Return the (X, Y) coordinate for the center point of the cell that contains the specified text.  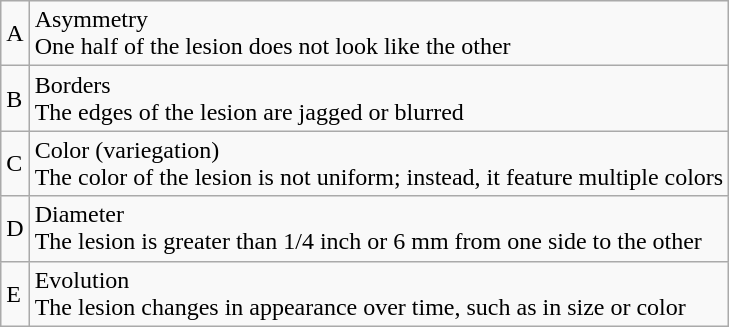
A (15, 34)
B (15, 98)
DiameterThe lesion is greater than 1/4 inch or 6 mm from one side to the other (379, 228)
C (15, 164)
D (15, 228)
EvolutionThe lesion changes in appearance over time, such as in size or color (379, 294)
AsymmetryOne half of the lesion does not look like the other (379, 34)
BordersThe edges of the lesion are jagged or blurred (379, 98)
Color (variegation)The color of the lesion is not uniform; instead, it feature multiple colors (379, 164)
E (15, 294)
